Capture the cell that displays the provided text and extract its [X, Y] central coordinate. 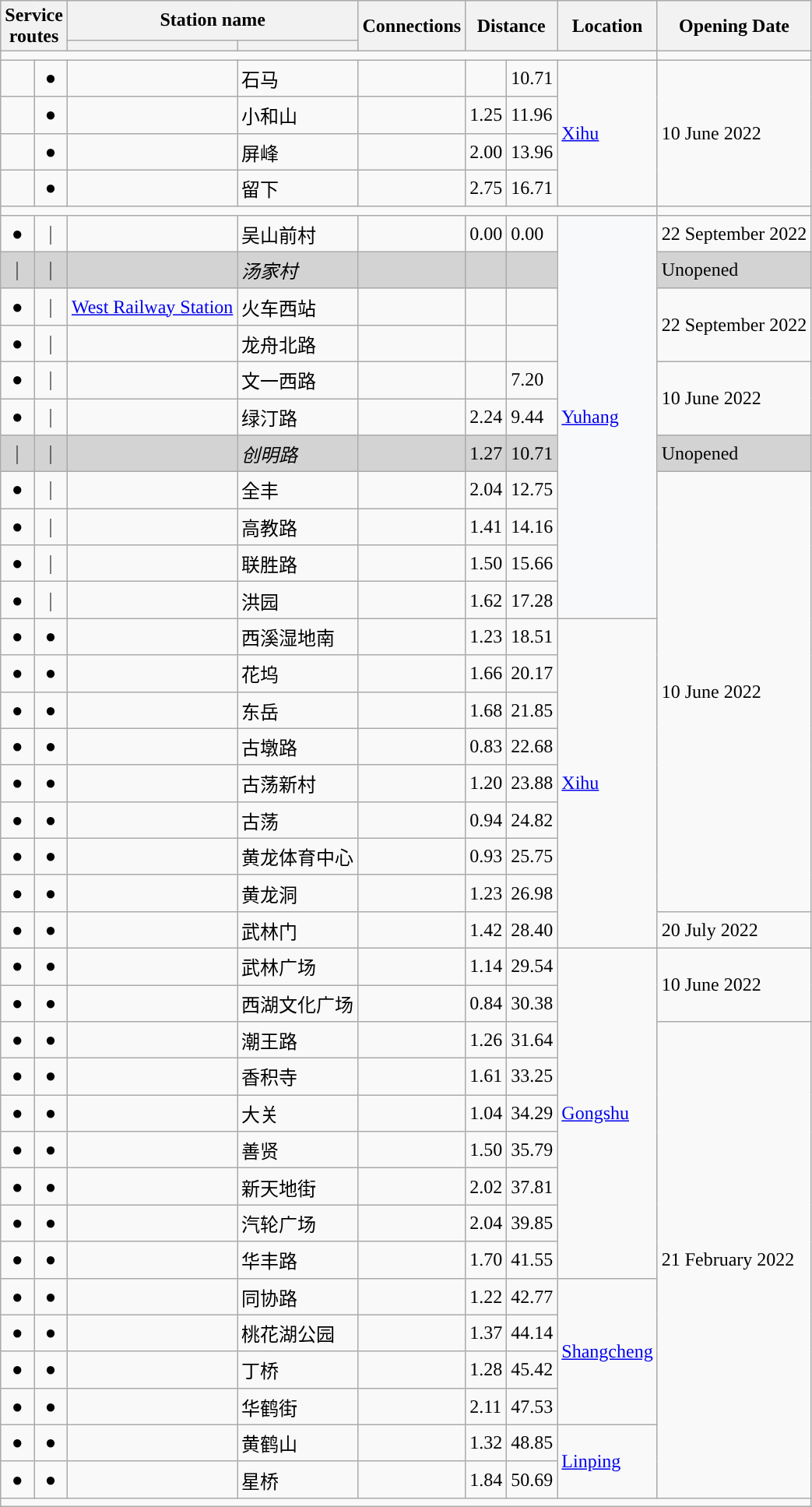
龙舟北路 [297, 343]
25.75 [533, 857]
16.71 [533, 188]
绿汀路 [297, 417]
全丰 [297, 491]
西湖文化广场 [297, 1003]
21 February 2022 [734, 1260]
11.96 [533, 115]
华丰路 [297, 1260]
Connections [412, 26]
古墩路 [297, 746]
13.96 [533, 151]
Shangcheng [607, 1351]
2.00 [486, 151]
1.28 [486, 1369]
1.20 [486, 783]
1.32 [486, 1442]
Linping [607, 1461]
9.44 [533, 417]
高教路 [297, 526]
创明路 [297, 453]
1.68 [486, 710]
33.25 [533, 1076]
1.66 [486, 673]
Station name [213, 20]
21.85 [533, 710]
50.69 [533, 1480]
丁桥 [297, 1369]
39.85 [533, 1223]
23.88 [533, 783]
41.55 [533, 1260]
12.75 [533, 491]
火车西站 [297, 307]
0.94 [486, 819]
新天地街 [297, 1187]
7.20 [533, 380]
大关 [297, 1114]
联胜路 [297, 564]
黄鹤山 [297, 1442]
Gongshu [607, 1113]
1.37 [486, 1333]
18.51 [533, 637]
1.70 [486, 1260]
西溪湿地南 [297, 637]
29.54 [533, 966]
东岳 [297, 710]
22.68 [533, 746]
48.85 [533, 1442]
2.75 [486, 188]
14.16 [533, 526]
Yuhang [607, 417]
28.40 [533, 930]
黄龙洞 [297, 893]
1.42 [486, 930]
文一西路 [297, 380]
香积寺 [297, 1076]
34.29 [533, 1114]
小和山 [297, 115]
35.79 [533, 1150]
桃花湖公园 [297, 1333]
0.83 [486, 746]
武林门 [297, 930]
Distance [511, 26]
47.53 [533, 1407]
20.17 [533, 673]
1.14 [486, 966]
屏峰 [297, 151]
1.84 [486, 1480]
15.66 [533, 564]
45.42 [533, 1369]
华鹤街 [297, 1407]
洪园 [297, 600]
2.02 [486, 1187]
星桥 [297, 1480]
17.28 [533, 600]
1.27 [486, 453]
1.26 [486, 1040]
武林广场 [297, 966]
1.61 [486, 1076]
30.38 [533, 1003]
潮王路 [297, 1040]
花坞 [297, 673]
26.98 [533, 893]
黄龙体育中心 [297, 857]
石马 [297, 78]
1.04 [486, 1114]
古荡 [297, 819]
汽轮广场 [297, 1223]
善贤 [297, 1150]
2.11 [486, 1407]
West Railway Station [152, 307]
1.22 [486, 1296]
古荡新村 [297, 783]
24.82 [533, 819]
1.62 [486, 600]
42.77 [533, 1296]
44.14 [533, 1333]
1.41 [486, 526]
0.93 [486, 857]
Opening Date [734, 26]
31.64 [533, 1040]
37.81 [533, 1187]
Serviceroutes [34, 26]
Location [607, 26]
汤家村 [297, 269]
20 July 2022 [734, 930]
2.24 [486, 417]
1.25 [486, 115]
吴山前村 [297, 234]
留下 [297, 188]
0.84 [486, 1003]
同协路 [297, 1296]
